Scan for the cell matching the given text and deliver its (X, Y) coordinate at center. 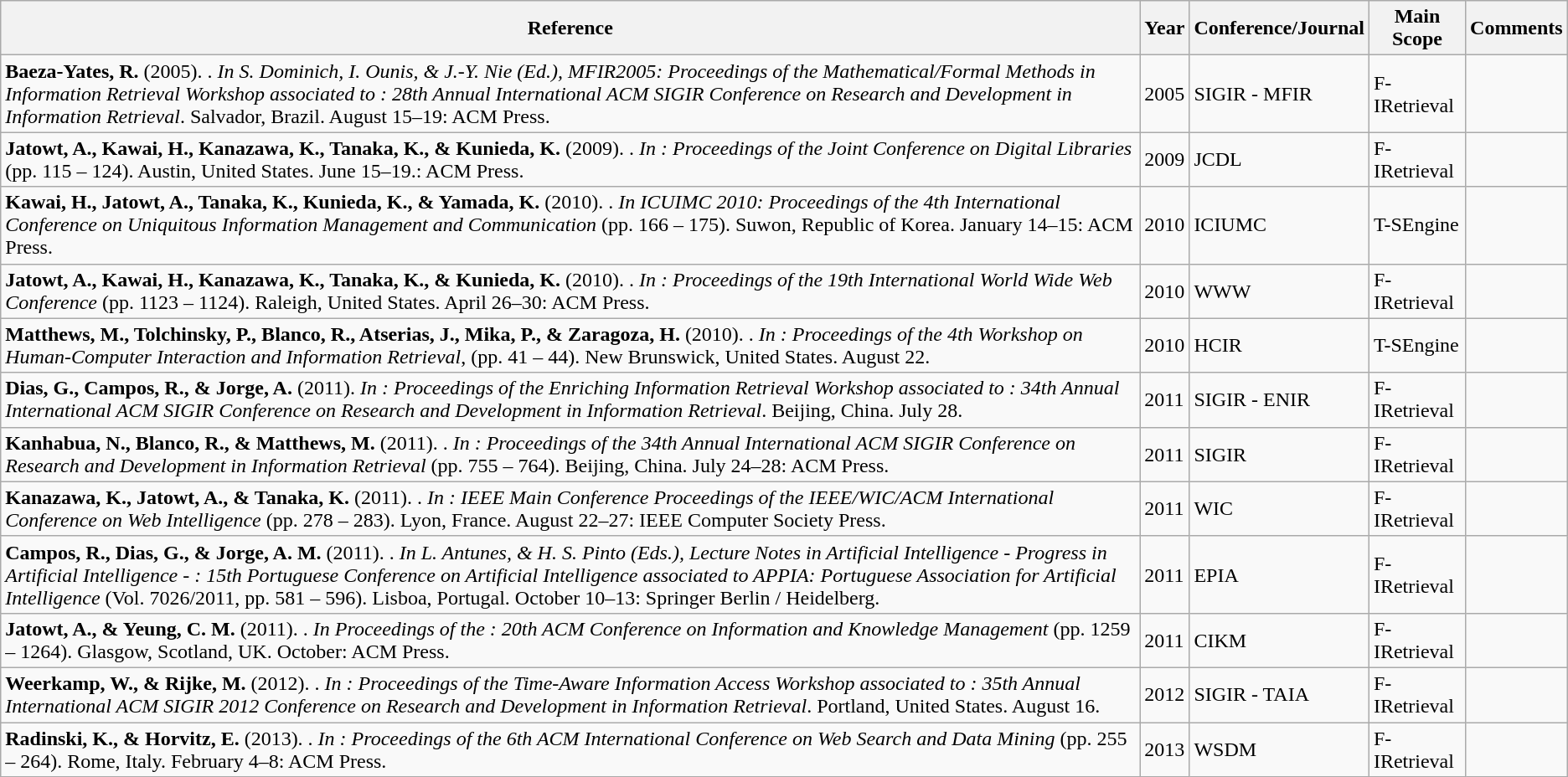
CIKM (1280, 640)
2012 (1164, 695)
SIGIR - ENIR (1280, 400)
ICIUMC (1280, 225)
2009 (1164, 159)
HCIR (1280, 345)
SIGIR - TAIA (1280, 695)
SIGIR (1280, 454)
EPIA (1280, 574)
WSDM (1280, 749)
2005 (1164, 94)
WIC (1280, 509)
Conference/Journal (1280, 28)
2013 (1164, 749)
SIGIR - MFIR (1280, 94)
Year (1164, 28)
Comments (1517, 28)
Reference (570, 28)
WWW (1280, 291)
JCDL (1280, 159)
Main Scope (1417, 28)
